For the text-containing cell, return its midpoint in [x, y] coordinate format. 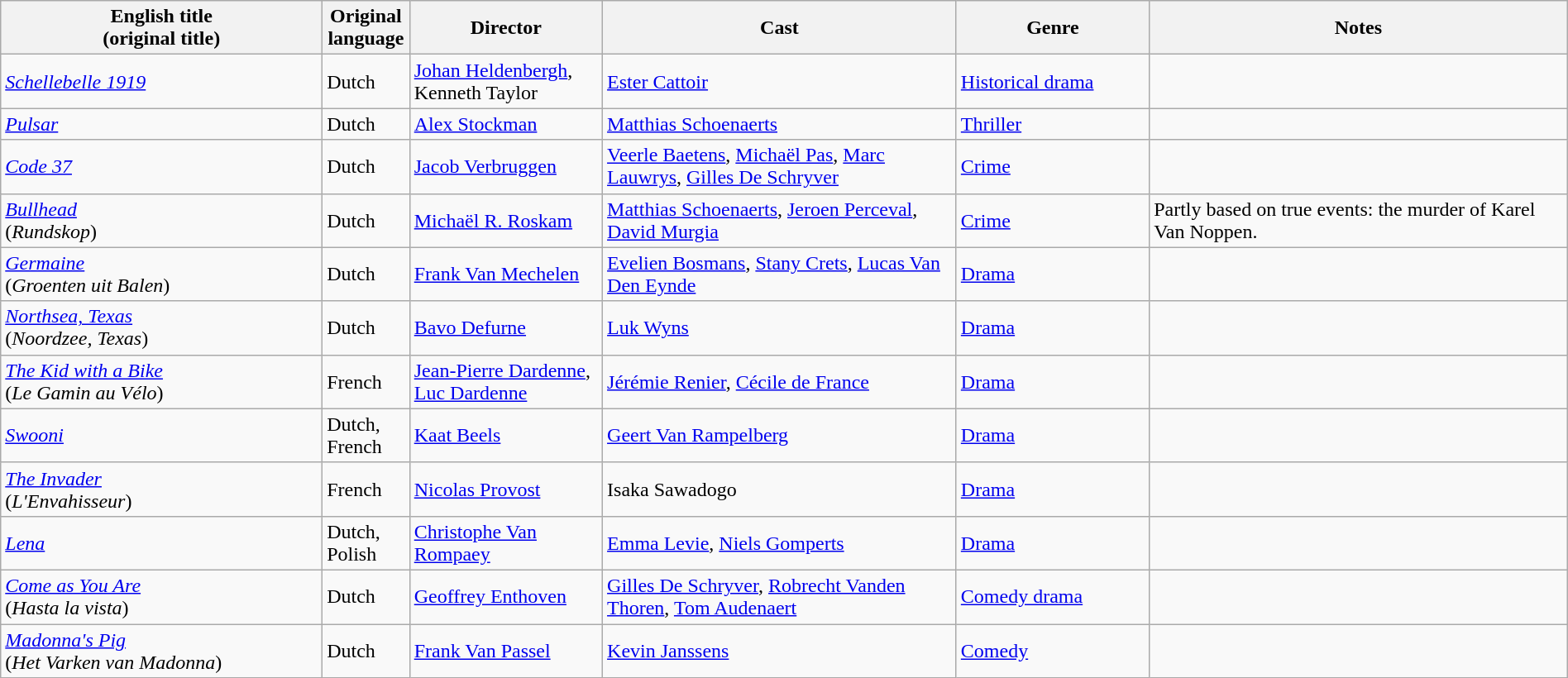
Michaël R. Roskam [506, 220]
Jean-Pierre Dardenne, Luc Dardenne [506, 382]
Geert Van Rampelberg [780, 435]
Northsea, Texas (Noordzee, Texas) [162, 327]
Matthias Schoenaerts, Jeroen Perceval, David Murgia [780, 220]
Dutch, French [366, 435]
Gilles De Schryver, Robrecht Vanden Thoren, Tom Audenaert [780, 597]
Alex Stockman [506, 124]
Comedy [1052, 650]
Thriller [1052, 124]
Frank Van Mechelen [506, 275]
Come as You Are (Hasta la vista) [162, 597]
Christophe Van Rompaey [506, 542]
Geoffrey Enthoven [506, 597]
Evelien Bosmans, Stany Crets, Lucas Van Den Eynde [780, 275]
Historical drama [1052, 81]
Matthias Schoenaerts [780, 124]
Emma Levie, Niels Gomperts [780, 542]
Bullhead (Rundskop) [162, 220]
Johan Heldenbergh, Kenneth Taylor [506, 81]
Notes [1359, 28]
The Invader (L'Envahisseur) [162, 489]
Cast [780, 28]
Luk Wyns [780, 327]
Partly based on true events: the murder of Karel Van Noppen. [1359, 220]
Veerle Baetens, Michaël Pas, Marc Lauwrys, Gilles De Schryver [780, 167]
English title (original title) [162, 28]
Comedy drama [1052, 597]
Nicolas Provost [506, 489]
Swooni [162, 435]
Madonna's Pig (Het Varken van Madonna) [162, 650]
Genre [1052, 28]
The Kid with a Bike (Le Gamin au Vélo) [162, 382]
Pulsar [162, 124]
Ester Cattoir [780, 81]
Germaine (Groenten uit Balen) [162, 275]
Isaka Sawadogo [780, 489]
Jérémie Renier, Cécile de France [780, 382]
Kevin Janssens [780, 650]
Lena [162, 542]
Schellebelle 1919 [162, 81]
Bavo Defurne [506, 327]
Dutch, Polish [366, 542]
Jacob Verbruggen [506, 167]
Frank Van Passel [506, 650]
Original language [366, 28]
Kaat Beels [506, 435]
Director [506, 28]
Code 37 [162, 167]
